Identify which cell holds the provided text, then report its (X, Y) central coordinate. 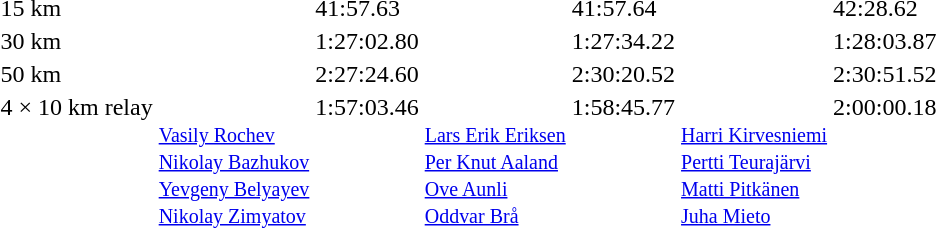
2:27:24.60 (367, 74)
1:27:02.80 (367, 41)
2:30:20.52 (623, 74)
1:27:34.22 (623, 41)
